For the text-containing cell, return its midpoint in (x, y) coordinate format. 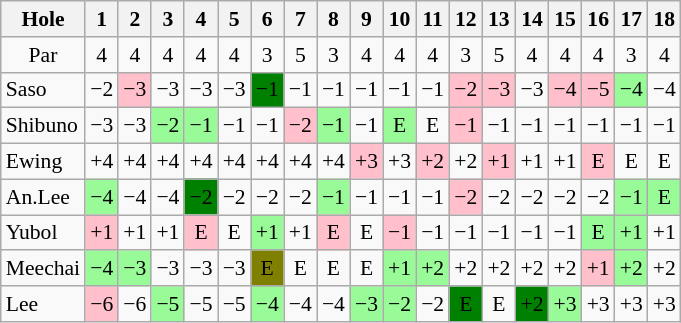
17 (632, 19)
Ewing (43, 162)
Yubol (43, 233)
Meechai (43, 269)
10 (400, 19)
Par (43, 55)
Hole (43, 19)
14 (532, 19)
Shibuno (43, 126)
Saso (43, 90)
2 (134, 19)
An.Lee (43, 197)
11 (432, 19)
Lee (43, 304)
13 (498, 19)
15 (566, 19)
8 (334, 19)
1 (102, 19)
7 (300, 19)
9 (366, 19)
18 (664, 19)
6 (268, 19)
16 (598, 19)
12 (466, 19)
